Return (X, Y) of the center of cell containing provided text 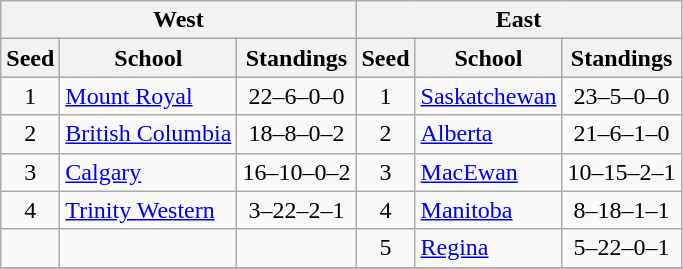
Saskatchewan (488, 96)
Manitoba (488, 210)
Alberta (488, 134)
10–15–2–1 (622, 172)
Calgary (148, 172)
5 (386, 248)
East (518, 20)
23–5–0–0 (622, 96)
Trinity Western (148, 210)
MacEwan (488, 172)
21–6–1–0 (622, 134)
22–6–0–0 (296, 96)
8–18–1–1 (622, 210)
West (178, 20)
Regina (488, 248)
5–22–0–1 (622, 248)
3–22–2–1 (296, 210)
16–10–0–2 (296, 172)
Mount Royal (148, 96)
18–8–0–2 (296, 134)
British Columbia (148, 134)
